From the cell containing the given text, extract its center point as [x, y] coordinate. 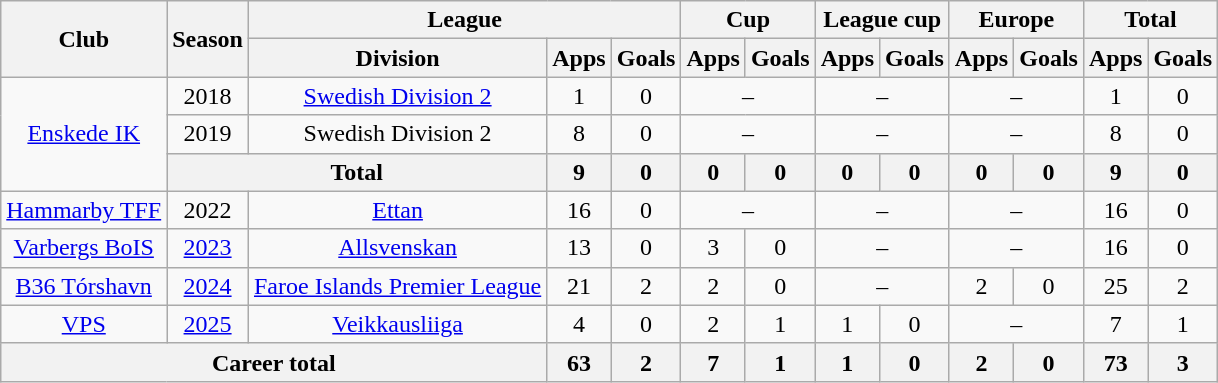
Europe [1016, 20]
2018 [208, 96]
League cup [882, 20]
21 [579, 286]
73 [1115, 362]
Career total [274, 362]
Division [397, 58]
2022 [208, 210]
League [464, 20]
Club [84, 39]
Hammarby TFF [84, 210]
B36 Tórshavn [84, 286]
VPS [84, 324]
2024 [208, 286]
Cup [748, 20]
Veikkausliiga [397, 324]
2019 [208, 134]
Faroe Islands Premier League [397, 286]
Enskede IK [84, 134]
Season [208, 39]
2025 [208, 324]
63 [579, 362]
Ettan [397, 210]
2023 [208, 248]
Allsvenskan [397, 248]
13 [579, 248]
25 [1115, 286]
4 [579, 324]
Varbergs BoIS [84, 248]
